For the text-containing cell, return its midpoint in [X, Y] coordinate format. 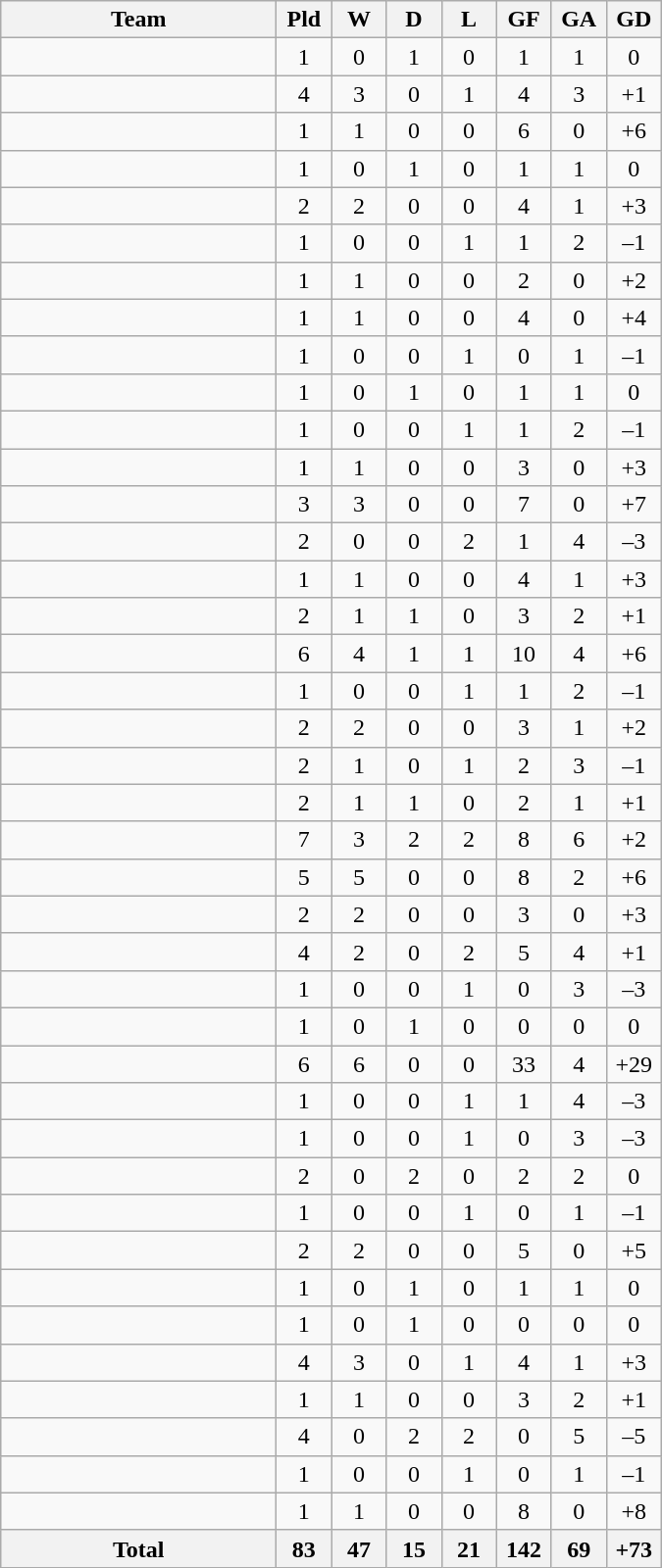
10 [524, 654]
+73 [634, 1548]
47 [359, 1548]
+29 [634, 1063]
D [414, 20]
W [359, 20]
+4 [634, 318]
+5 [634, 1250]
+8 [634, 1511]
GD [634, 20]
Team [139, 20]
GA [579, 20]
Pld [304, 20]
142 [524, 1548]
+7 [634, 505]
33 [524, 1063]
15 [414, 1548]
Total [139, 1548]
83 [304, 1548]
69 [579, 1548]
21 [469, 1548]
L [469, 20]
GF [524, 20]
–5 [634, 1437]
